Determine the [x, y] coordinate at the center of the cell enclosing the given text.  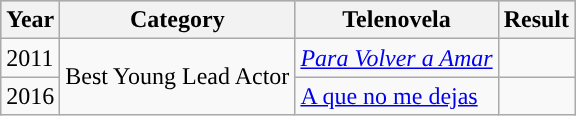
2016 [30, 96]
Category [178, 20]
A que no me dejas [396, 96]
Telenovela [396, 20]
2011 [30, 58]
Para Volver a Amar [396, 58]
Best Young Lead Actor [178, 77]
Result [536, 20]
Year [30, 20]
